Return the (x, y) coordinate for the center point of the cell that contains the specified text.  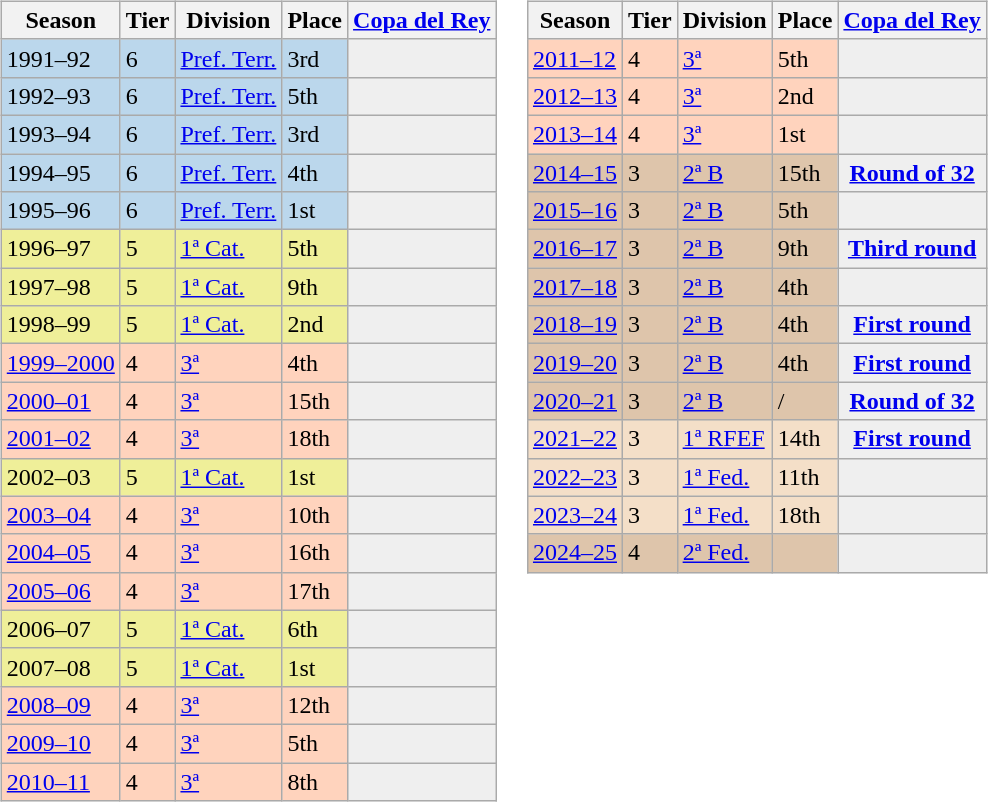
12th (315, 705)
2013–14 (574, 134)
Third round (912, 249)
2022–23 (574, 477)
2006–07 (60, 629)
2005–06 (60, 591)
2021–22 (574, 439)
2003–04 (60, 515)
17th (315, 591)
2012–13 (574, 96)
2019–20 (574, 363)
2020–21 (574, 401)
1993–94 (60, 134)
1994–95 (60, 173)
2007–08 (60, 667)
14th (805, 439)
2010–11 (60, 781)
2014–15 (574, 173)
2008–09 (60, 705)
6th (315, 629)
2018–19 (574, 325)
2ª Fed. (724, 553)
10th (315, 515)
16th (315, 553)
2002–03 (60, 477)
1991–92 (60, 58)
2009–10 (60, 743)
2016–17 (574, 249)
8th (315, 781)
11th (805, 477)
/ (805, 401)
2000–01 (60, 401)
1999–2000 (60, 363)
2001–02 (60, 439)
2023–24 (574, 515)
1998–99 (60, 325)
1997–98 (60, 287)
1995–96 (60, 211)
1992–93 (60, 96)
2024–25 (574, 553)
2011–12 (574, 58)
2004–05 (60, 553)
1996–97 (60, 249)
2015–16 (574, 211)
1ª RFEF (724, 439)
2017–18 (574, 287)
